Return the [X, Y] coordinate for the center point of the cell that contains the specified text.  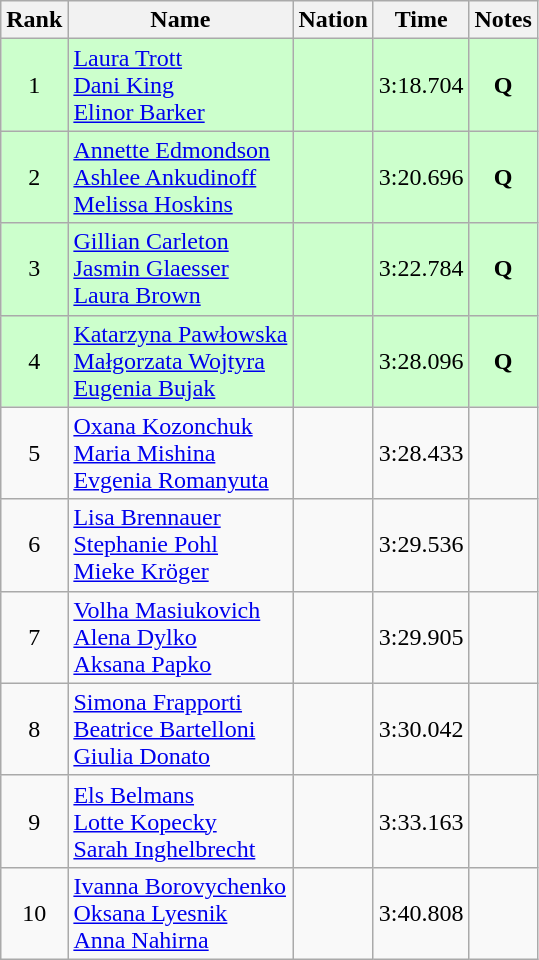
3 [34, 269]
Els BelmansLotte KopeckySarah Inghelbrecht [180, 821]
3:28.096 [421, 361]
Volha MasiukovichAlena DylkoAksana Papko [180, 637]
Gillian CarletonJasmin GlaesserLaura Brown [180, 269]
3:30.042 [421, 729]
5 [34, 453]
10 [34, 913]
8 [34, 729]
Nation [333, 20]
Simona FrapportiBeatrice BartelloniGiulia Donato [180, 729]
Name [180, 20]
3:29.905 [421, 637]
4 [34, 361]
7 [34, 637]
3:40.808 [421, 913]
Lisa BrennauerStephanie PohlMieke Kröger [180, 545]
Time [421, 20]
Katarzyna PawłowskaMałgorzata WojtyraEugenia Bujak [180, 361]
Rank [34, 20]
6 [34, 545]
Annette EdmondsonAshlee AnkudinoffMelissa Hoskins [180, 177]
3:18.704 [421, 85]
3:22.784 [421, 269]
2 [34, 177]
Oxana KozonchukMaria MishinaEvgenia Romanyuta [180, 453]
Ivanna BorovychenkoOksana LyesnikAnna Nahirna [180, 913]
3:33.163 [421, 821]
3:20.696 [421, 177]
Laura TrottDani KingElinor Barker [180, 85]
1 [34, 85]
Notes [503, 20]
3:29.536 [421, 545]
9 [34, 821]
3:28.433 [421, 453]
